Return the [x, y] coordinate for the center point of the cell that contains the specified text.  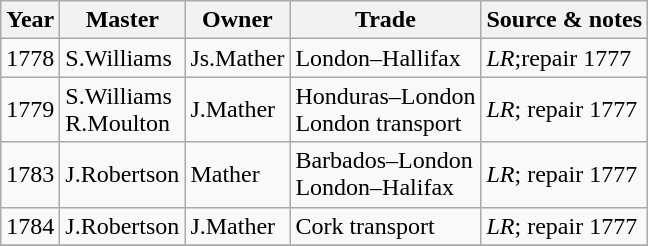
1784 [30, 226]
London–Hallifax [386, 58]
Js.Mather [238, 58]
Trade [386, 20]
1779 [30, 110]
S.WilliamsR.Moulton [122, 110]
Barbados–LondonLondon–Halifax [386, 174]
Owner [238, 20]
S.Williams [122, 58]
Source & notes [564, 20]
LR;repair 1777 [564, 58]
Honduras–LondonLondon transport [386, 110]
Year [30, 20]
Master [122, 20]
Mather [238, 174]
Cork transport [386, 226]
1778 [30, 58]
1783 [30, 174]
